Detect which cell encompasses the target text, then output its (X, Y) center coordinate. 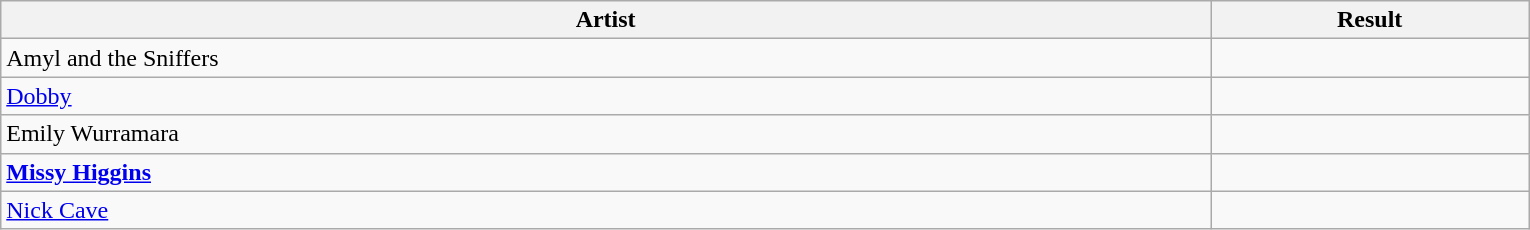
Missy Higgins (606, 172)
Result (1369, 20)
Amyl and the Sniffers (606, 58)
Dobby (606, 96)
Nick Cave (606, 210)
Emily Wurramara (606, 134)
Artist (606, 20)
